Scan for the cell matching the given text and deliver its [X, Y] coordinate at center. 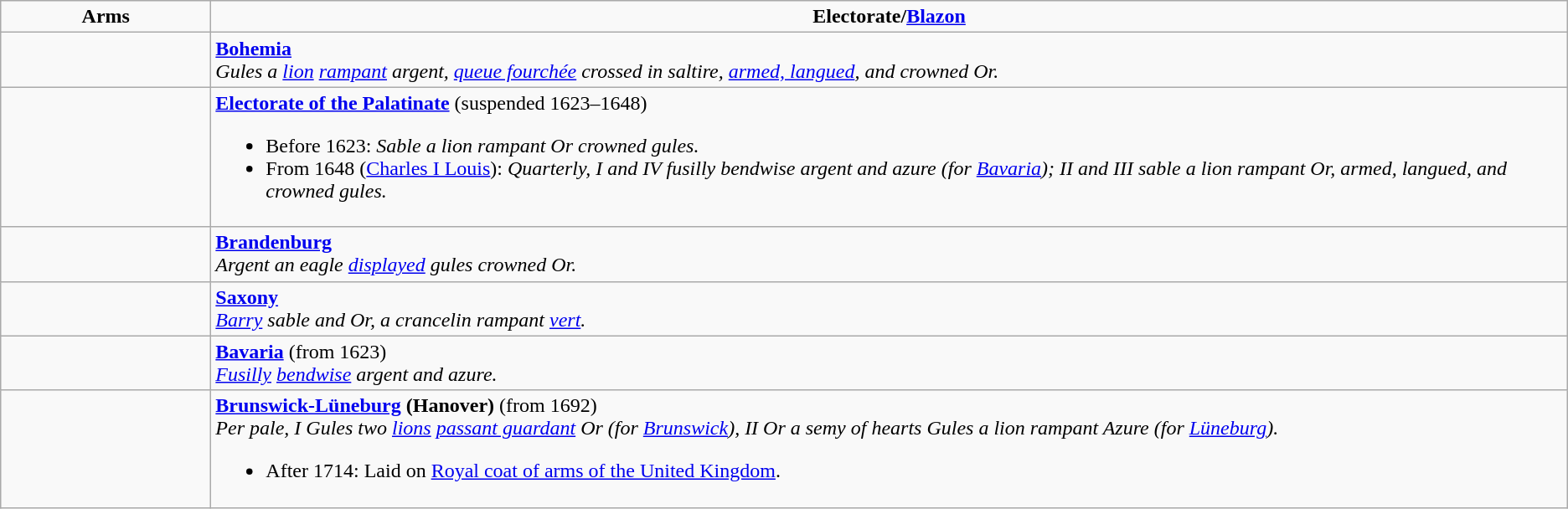
SaxonyBarry sable and Or, a crancelin rampant vert. [890, 308]
Bavaria (from 1623)Fusilly bendwise argent and azure. [890, 363]
BohemiaGules a lion rampant argent, queue fourchée crossed in saltire, armed, langued, and crowned Or. [890, 60]
Electorate/Blazon [890, 17]
BrandenburgArgent an eagle displayed gules crowned Or. [890, 254]
Arms [106, 17]
